Determine the (X, Y) coordinate at the center of the cell enclosing the given text.  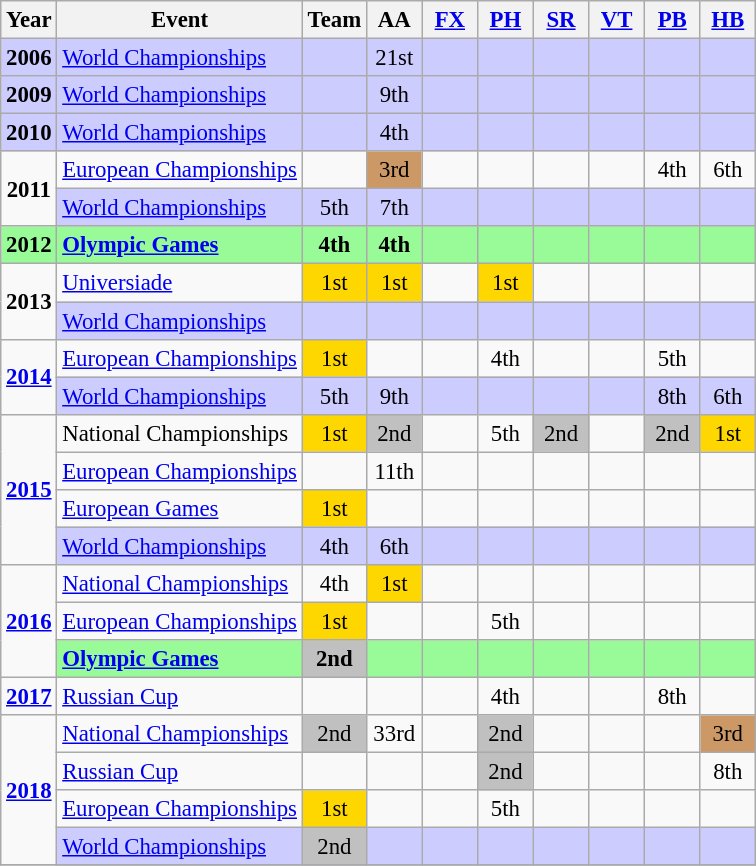
SR (561, 20)
2006 (29, 58)
7th (394, 208)
33rd (394, 734)
FX (450, 20)
AA (394, 20)
2014 (29, 376)
2012 (29, 245)
Year (29, 20)
2009 (29, 95)
European Games (180, 509)
VT (617, 20)
Universiade (180, 283)
2011 (29, 188)
Event (180, 20)
PB (672, 20)
PH (506, 20)
11th (394, 471)
Team (334, 20)
2015 (29, 489)
2016 (29, 622)
2017 (29, 697)
2013 (29, 302)
2018 (29, 790)
2010 (29, 133)
21st (394, 58)
HB (728, 20)
